Return the (x, y) coordinate for the center point of the cell that contains the specified text.  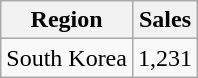
South Korea (67, 58)
Region (67, 20)
Sales (164, 20)
1,231 (164, 58)
